Detect which cell encompasses the target text, then output its (X, Y) center coordinate. 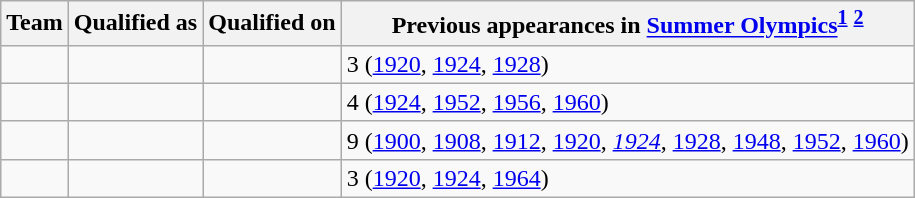
Qualified as (135, 24)
4 (1924, 1952, 1956, 1960) (628, 102)
3 (1920, 1924, 1964) (628, 178)
3 (1920, 1924, 1928) (628, 64)
Qualified on (272, 24)
9 (1900, 1908, 1912, 1920, 1924, 1928, 1948, 1952, 1960) (628, 140)
Previous appearances in Summer Olympics1 2 (628, 24)
Team (35, 24)
